Identify which cell holds the provided text, then report its (x, y) central coordinate. 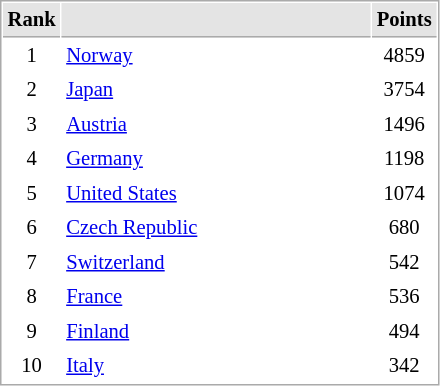
Finland (216, 332)
342 (404, 366)
5 (32, 194)
2 (32, 90)
1496 (404, 124)
542 (404, 262)
United States (216, 194)
1198 (404, 158)
536 (404, 296)
10 (32, 366)
Rank (32, 20)
Switzerland (216, 262)
Norway (216, 56)
Italy (216, 366)
1074 (404, 194)
3 (32, 124)
Austria (216, 124)
Germany (216, 158)
4 (32, 158)
4859 (404, 56)
1 (32, 56)
7 (32, 262)
Czech Republic (216, 228)
3754 (404, 90)
6 (32, 228)
8 (32, 296)
Japan (216, 90)
Points (404, 20)
9 (32, 332)
France (216, 296)
494 (404, 332)
680 (404, 228)
